Detect which cell encompasses the target text, then output its [X, Y] center coordinate. 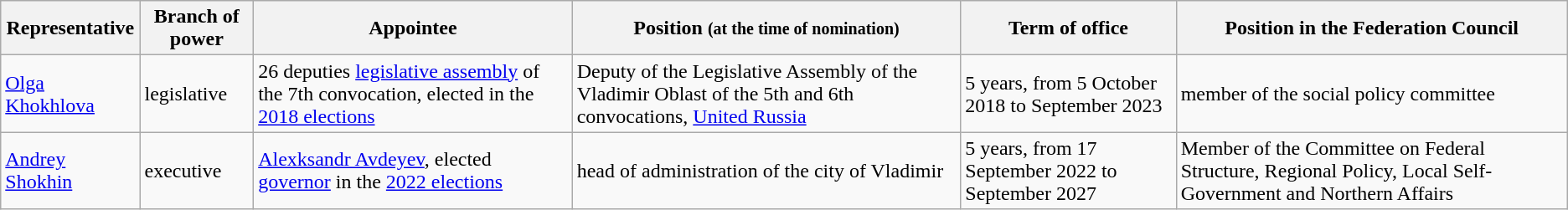
Representative [70, 28]
5 years, from 5 October 2018 to September 2023 [1069, 94]
executive [197, 171]
Alexksandr Avdeyev, elected governor in the 2022 elections [413, 171]
Appointee [413, 28]
Andrey Shokhin [70, 171]
Position in the Federation Council [1372, 28]
member of the social policy committee [1372, 94]
legislative [197, 94]
Branch of power [197, 28]
5 years, from 17 September 2022 to September 2027 [1069, 171]
Olga Khokhlova [70, 94]
Term of office [1069, 28]
head of administration of the city of Vladimir [766, 171]
Deputy of the Legislative Assembly of the Vladimir Oblast of the 5th and 6th convocations, United Russia [766, 94]
Member of the Committee on Federal Structure, Regional Policy, Local Self-Government and Northern Affairs [1372, 171]
Position (at the time of nomination) [766, 28]
26 deputies legislative assembly of the 7th convocation, elected in the 2018 elections [413, 94]
